Return the (x, y) coordinate for the center point of the cell that contains the specified text.  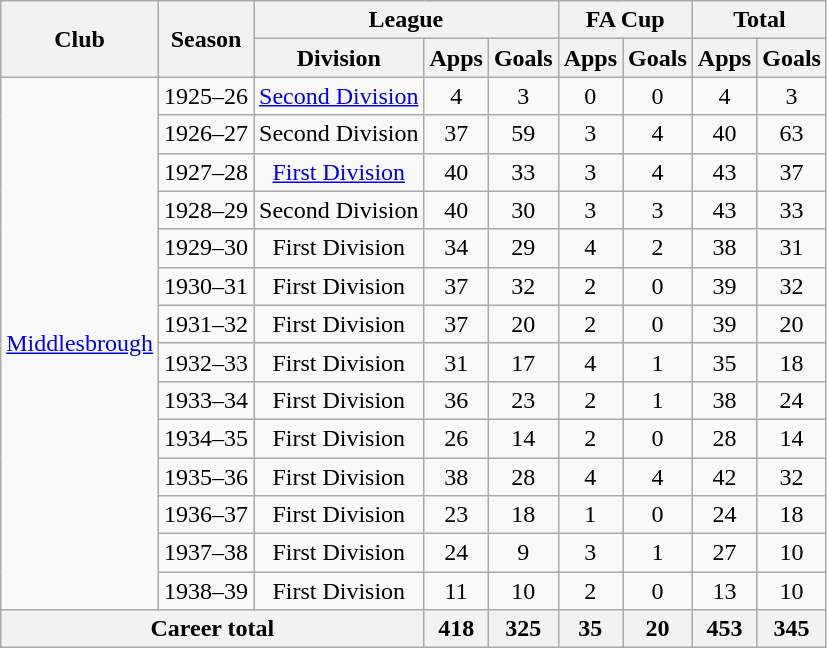
1927–28 (206, 172)
26 (456, 438)
Division (339, 58)
13 (724, 591)
Club (80, 39)
34 (456, 248)
418 (456, 629)
11 (456, 591)
Career total (212, 629)
29 (523, 248)
1928–29 (206, 210)
1934–35 (206, 438)
Season (206, 39)
1935–36 (206, 477)
325 (523, 629)
1933–34 (206, 400)
FA Cup (625, 20)
36 (456, 400)
1938–39 (206, 591)
345 (792, 629)
27 (724, 553)
1926–27 (206, 134)
1931–32 (206, 324)
30 (523, 210)
42 (724, 477)
1925–26 (206, 96)
59 (523, 134)
Middlesbrough (80, 344)
1937–38 (206, 553)
1932–33 (206, 362)
League (406, 20)
1930–31 (206, 286)
17 (523, 362)
1936–37 (206, 515)
453 (724, 629)
Total (759, 20)
63 (792, 134)
9 (523, 553)
1929–30 (206, 248)
